Scan for the cell matching the given text and deliver its (X, Y) coordinate at center. 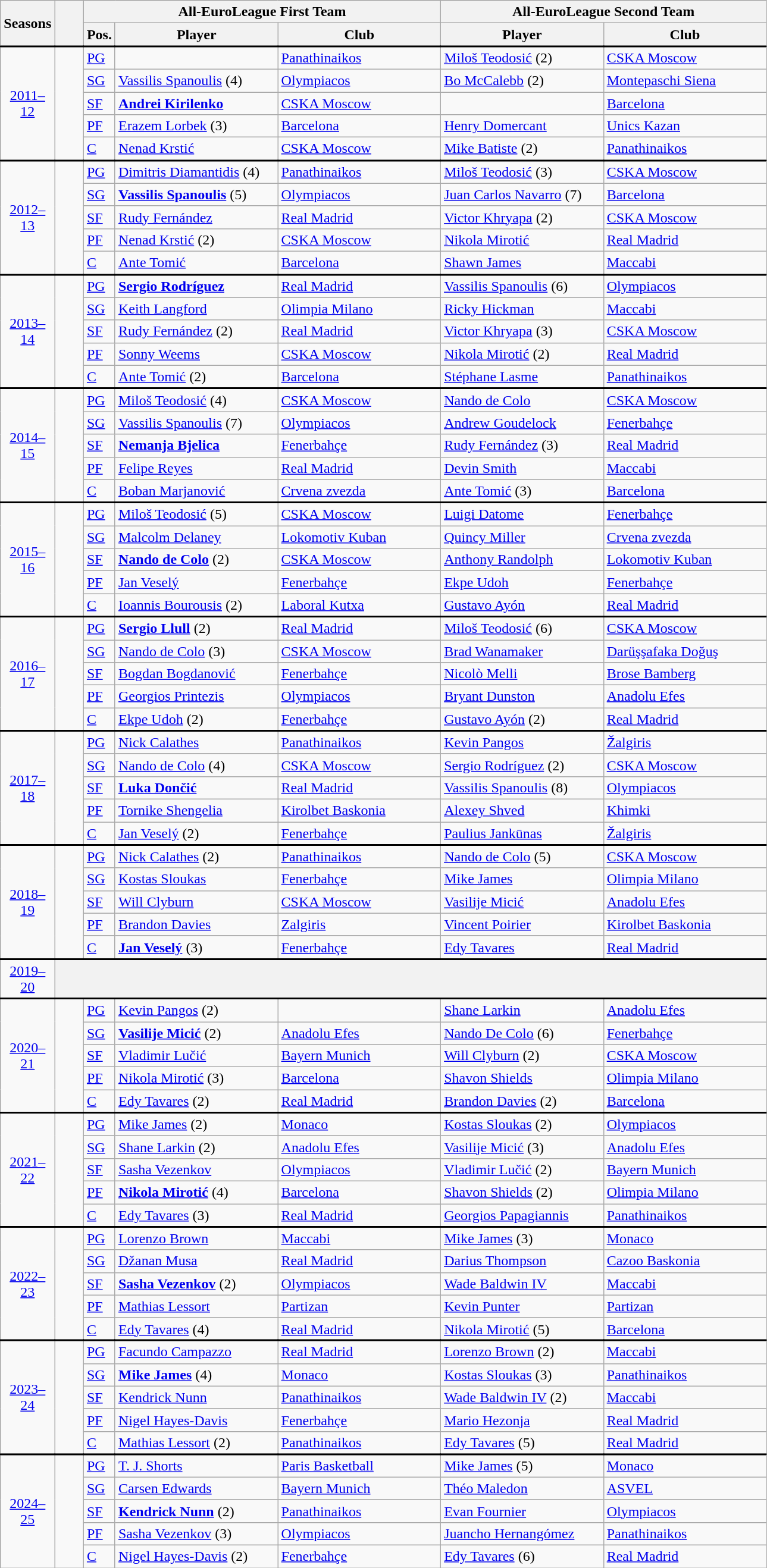
Kendrick Nunn (196, 1397)
Vassilis Spanoulis (8) (522, 788)
2018–19 (27, 902)
Nikola Mirotić (5) (522, 1329)
Victor Khryapa (2) (522, 217)
Nenad Krstić (2) (196, 240)
Khimki (685, 810)
Mathias Lessort (196, 1306)
Vladimir Lučić (196, 1056)
Mike James (522, 879)
Ekpe Udoh (2) (196, 720)
Unics Kazan (685, 126)
Nicolò Melli (522, 674)
Wade Baldwin IV (522, 1284)
Miloš Teodosić (3) (522, 171)
Rudy Fernández (196, 217)
Miloš Teodosić (2) (522, 58)
2011–12 (27, 104)
Mathias Lessort (2) (196, 1442)
2019–20 (27, 979)
Dimitris Diamantidis (4) (196, 171)
Ekpe Udoh (522, 582)
Will Clyburn (2) (522, 1056)
Ante Tomić (2) (196, 377)
Cazoo Baskonia (685, 1261)
Mike James (2) (196, 1124)
Nando de Colo (2) (196, 560)
Nick Calathes (2) (196, 857)
Juancho Hernangómez (522, 1533)
Georgios Printezis (196, 697)
Gustavo Ayón (522, 606)
Andrew Goudelock (522, 423)
Felipe Reyes (196, 468)
Bo McCalebb (2) (522, 80)
Mike James (3) (522, 1238)
Seasons (27, 24)
Darius Thompson (522, 1261)
2016–17 (27, 674)
Will Clyburn (196, 902)
2024–25 (27, 1511)
Nikola Mirotić (2) (522, 354)
Edy Tavares (2) (196, 1102)
2013–14 (27, 331)
Edy Tavares (3) (196, 1216)
Devin Smith (522, 468)
Sergio Rodríguez (2) (522, 765)
Théo Maledon (522, 1488)
Jan Veselý (196, 582)
Miloš Teodosić (4) (196, 400)
Boban Marjanović (196, 491)
Alexey Shved (522, 810)
Sasha Vezenkov (2) (196, 1284)
Brose Bamberg (685, 674)
Laboral Kutxa (359, 606)
Sasha Vezenkov (3) (196, 1533)
Edy Tavares (6) (522, 1556)
Nando de Colo (4) (196, 765)
Nikola Mirotić (3) (196, 1078)
Kostas Sloukas (2) (522, 1124)
Luka Dončić (196, 788)
Lorenzo Brown (196, 1238)
Nigel Hayes-Davis (196, 1420)
Nando de Colo (3) (196, 651)
Rudy Fernández (2) (196, 331)
2012–13 (27, 217)
Pos. (99, 35)
Džanan Musa (196, 1261)
Shavon Shields (2) (522, 1192)
Keith Langford (196, 309)
Kendrick Nunn (2) (196, 1511)
Sergio Rodríguez (196, 286)
Paulius Jankūnas (522, 834)
Nemanja Bjelica (196, 446)
Nenad Krstić (196, 149)
2014–15 (27, 446)
Anthony Randolph (522, 560)
Vasilije Micić (522, 902)
Kostas Sloukas (3) (522, 1375)
Jan Veselý (2) (196, 834)
Mike Batiste (2) (522, 149)
Edy Tavares (4) (196, 1329)
Quincy Miller (522, 537)
2023–24 (27, 1397)
Kevin Pangos (2) (196, 1010)
Shavon Shields (522, 1078)
Victor Khryapa (3) (522, 331)
Henry Domercant (522, 126)
Evan Fournier (522, 1511)
Carsen Edwards (196, 1488)
All-EuroLeague Second Team (603, 12)
Lorenzo Brown (2) (522, 1351)
Bogdan Bogdanović (196, 674)
Edy Tavares (5) (522, 1442)
Gustavo Ayón (2) (522, 720)
Vassilis Spanoulis (5) (196, 195)
Bryant Dunston (522, 697)
Sasha Vezenkov (196, 1169)
Stéphane Lasme (522, 377)
Vassilis Spanoulis (6) (522, 286)
Erazem Lorbek (3) (196, 126)
Juan Carlos Navarro (7) (522, 195)
Ioannis Bourousis (2) (196, 606)
Shawn James (522, 263)
Brandon Davies (2) (522, 1102)
Georgios Papagiannis (522, 1216)
2021–22 (27, 1169)
Facundo Campazzo (196, 1351)
Wade Baldwin IV (2) (522, 1397)
Kevin Pangos (522, 742)
2022–23 (27, 1284)
Paris Basketball (359, 1466)
All-EuroLeague First Team (262, 12)
2015–16 (27, 560)
Malcolm Delaney (196, 537)
Vasilije Micić (3) (522, 1147)
Vladimir Lučić (2) (522, 1169)
Ante Tomić (196, 263)
Jan Veselý (3) (196, 947)
T. J. Shorts (196, 1466)
Sonny Weems (196, 354)
Shane Larkin (522, 1010)
Nando De Colo (6) (522, 1033)
Vasilije Micić (2) (196, 1033)
Andrei Kirilenko (196, 103)
Brad Wanamaker (522, 651)
Vincent Poirier (522, 924)
Miloš Teodosić (5) (196, 514)
Ante Tomić (3) (522, 491)
Ricky Hickman (522, 309)
Kevin Punter (522, 1306)
Nikola Mirotić (4) (196, 1192)
Luigi Datome (522, 514)
Shane Larkin (2) (196, 1147)
Rudy Fernández (3) (522, 446)
2020–21 (27, 1056)
Nikola Mirotić (522, 240)
2017–18 (27, 788)
Vassilis Spanoulis (4) (196, 80)
Mike James (5) (522, 1466)
Darüşşafaka Doğuş (685, 651)
Miloš Teodosić (6) (522, 628)
Tornike Shengelia (196, 810)
Mike James (4) (196, 1375)
Zalgiris (359, 924)
Kostas Sloukas (196, 879)
Edy Tavares (522, 947)
Nigel Hayes-Davis (2) (196, 1556)
Sergio Llull (2) (196, 628)
Vassilis Spanoulis (7) (196, 423)
Nick Calathes (196, 742)
Brandon Davies (196, 924)
ASVEL (685, 1488)
Nando de Colo (522, 400)
Nando de Colo (5) (522, 857)
Mario Hezonja (522, 1420)
Montepaschi Siena (685, 80)
